Extract the [X, Y] coordinate from the center of the cell holding the provided text.  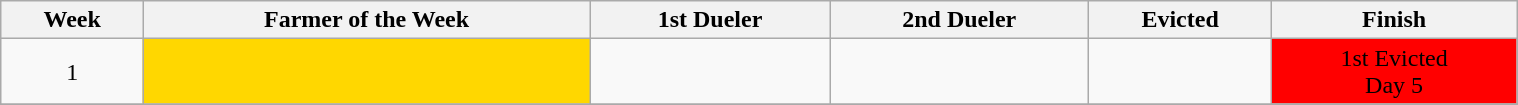
1st Dueler [710, 20]
2nd Dueler [960, 20]
1 [72, 72]
Finish [1394, 20]
1st EvictedDay 5 [1394, 72]
Evicted [1180, 20]
Farmer of the Week [366, 20]
Week [72, 20]
